For the text-containing cell, return its midpoint in [x, y] coordinate format. 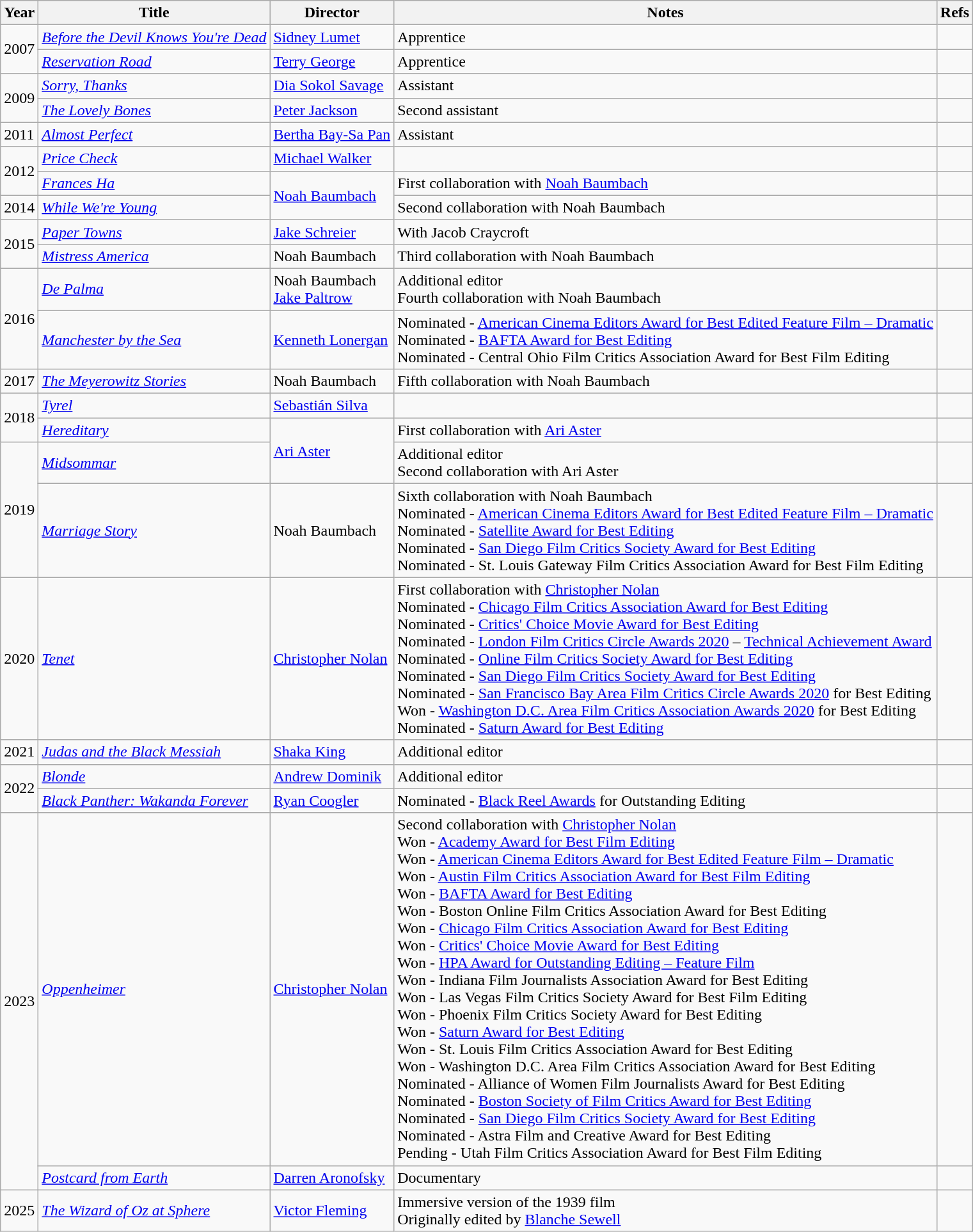
Kenneth Lonergan [332, 339]
Shaka King [332, 752]
2009 [19, 98]
First collaboration with Noah Baumbach [665, 183]
Notes [665, 13]
2025 [19, 1211]
2023 [19, 1001]
Midsommar [154, 463]
2014 [19, 207]
Refs [954, 13]
2021 [19, 752]
Additional editorSecond collaboration with Ari Aster [665, 463]
Judas and the Black Messiah [154, 752]
The Meyerowitz Stories [154, 381]
The Wizard of Oz at Sphere [154, 1211]
Director [332, 13]
Hereditary [154, 430]
Fifth collaboration with Noah Baumbach [665, 381]
Tyrel [154, 406]
2020 [19, 659]
Blonde [154, 776]
Terry George [332, 61]
Marriage Story [154, 531]
Title [154, 13]
While We're Young [154, 207]
Sorry, Thanks [154, 86]
2015 [19, 244]
Immersive version of the 1939 filmOriginally edited by Blanche Sewell [665, 1211]
Documentary [665, 1178]
Before the Devil Knows You're Dead [154, 37]
Year [19, 13]
2016 [19, 319]
The Lovely Bones [154, 110]
Black Panther: Wakanda Forever [154, 801]
Manchester by the Sea [154, 339]
Victor Fleming [332, 1211]
Oppenheimer [154, 989]
Tenet [154, 659]
Sidney Lumet [332, 37]
With Jacob Craycroft [665, 232]
Mistress America [154, 256]
Ari Aster [332, 451]
Jake Schreier [332, 232]
Dia Sokol Savage [332, 86]
Michael Walker [332, 159]
Price Check [154, 159]
Reservation Road [154, 61]
Frances Ha [154, 183]
Nominated - Black Reel Awards for Outstanding Editing [665, 801]
Sebastián Silva [332, 406]
Noah BaumbachJake Paltrow [332, 289]
Andrew Dominik [332, 776]
Second collaboration with Noah Baumbach [665, 207]
Additional editorFourth collaboration with Noah Baumbach [665, 289]
Ryan Coogler [332, 801]
Almost Perfect [154, 134]
Bertha Bay-Sa Pan [332, 134]
Paper Towns [154, 232]
2017 [19, 381]
2022 [19, 788]
First collaboration with Ari Aster [665, 430]
Peter Jackson [332, 110]
Postcard from Earth [154, 1178]
2019 [19, 509]
Darren Aronofsky [332, 1178]
De Palma [154, 289]
Third collaboration with Noah Baumbach [665, 256]
Second assistant [665, 110]
2012 [19, 171]
2007 [19, 49]
2018 [19, 418]
2011 [19, 134]
